Determine the (X, Y) coordinate at the center of the cell enclosing the given text.  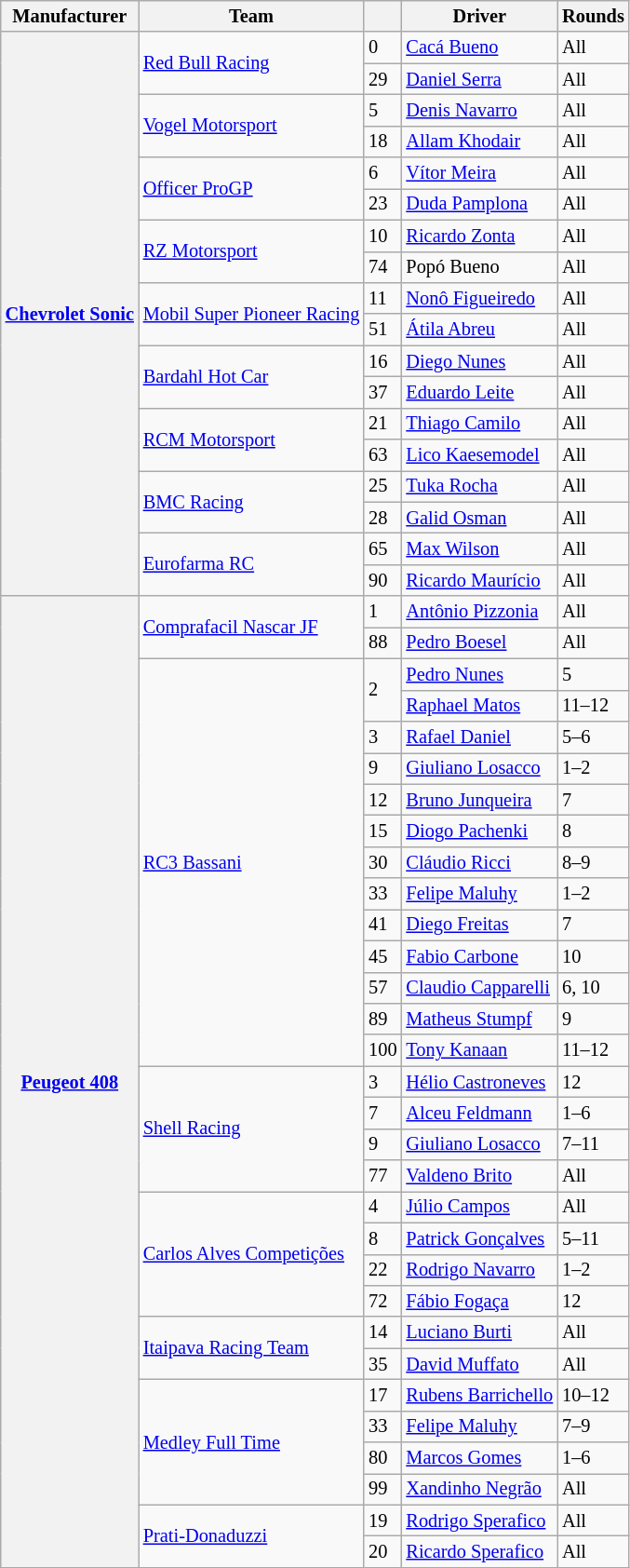
Duda Pamplona (479, 204)
Diego Freitas (479, 925)
57 (382, 988)
Pedro Boesel (479, 642)
Vítor Meira (479, 173)
99 (382, 1489)
Denis Navarro (479, 110)
80 (382, 1458)
89 (382, 1019)
Lico Kaesemodel (479, 455)
51 (382, 330)
16 (382, 361)
Bardahl Hot Car (251, 376)
Prati-Donaduzzi (251, 1536)
Nonô Figueiredo (479, 298)
7–11 (594, 1144)
Cacá Bueno (479, 47)
22 (382, 1270)
23 (382, 204)
Matheus Stumpf (479, 1019)
David Muffato (479, 1364)
Chevrolet Sonic (70, 314)
29 (382, 79)
5–11 (594, 1238)
Shell Racing (251, 1129)
Bruno Junqueira (479, 800)
Xandinho Negrão (479, 1489)
RZ Motorsport (251, 251)
Allam Khodair (479, 142)
Comprafacil Nascar JF (251, 628)
Rodrigo Sperafico (479, 1521)
35 (382, 1364)
15 (382, 831)
Fabio Carbone (479, 956)
Rounds (594, 16)
65 (382, 548)
Galid Osman (479, 518)
17 (382, 1395)
14 (382, 1332)
5–6 (594, 737)
Ricardo Zonta (479, 236)
Eduardo Leite (479, 392)
Diego Nunes (479, 361)
RCM Motorsport (251, 439)
77 (382, 1176)
Alceu Feldmann (479, 1113)
21 (382, 424)
Hélio Castroneves (479, 1082)
6, 10 (594, 988)
Rodrigo Navarro (479, 1270)
41 (382, 925)
Team (251, 16)
Vogel Motorsport (251, 125)
Tony Kanaan (479, 1050)
18 (382, 142)
Marcos Gomes (479, 1458)
BMC Racing (251, 501)
Antônio Pizzonia (479, 612)
Red Bull Racing (251, 63)
100 (382, 1050)
90 (382, 580)
Rubens Barrichello (479, 1395)
Peugeot 408 (70, 1082)
Cláudio Ricci (479, 862)
20 (382, 1552)
Driver (479, 16)
Carlos Alves Competições (251, 1253)
Valdeno Brito (479, 1176)
Raphael Matos (479, 706)
7–9 (594, 1426)
Luciano Burti (479, 1332)
Júlio Campos (479, 1207)
Fábio Fogaça (479, 1301)
Ricardo Maurício (479, 580)
37 (382, 392)
Rafael Daniel (479, 737)
8–9 (594, 862)
Pedro Nunes (479, 674)
4 (382, 1207)
RC3 Bassani (251, 862)
2 (382, 689)
10–12 (594, 1395)
Daniel Serra (479, 79)
45 (382, 956)
25 (382, 486)
Tuka Rocha (479, 486)
11 (382, 298)
Claudio Capparelli (479, 988)
63 (382, 455)
72 (382, 1301)
19 (382, 1521)
Max Wilson (479, 548)
88 (382, 642)
Mobil Super Pioneer Racing (251, 313)
Ricardo Sperafico (479, 1552)
28 (382, 518)
6 (382, 173)
Eurofarma RC (251, 564)
Itaipava Racing Team (251, 1348)
Popó Bueno (479, 267)
1 (382, 612)
0 (382, 47)
30 (382, 862)
Manufacturer (70, 16)
Átila Abreu (479, 330)
Officer ProGP (251, 188)
Medley Full Time (251, 1441)
Patrick Gonçalves (479, 1238)
Diogo Pachenki (479, 831)
Thiago Camilo (479, 424)
74 (382, 267)
